Determine the (X, Y) coordinate at the center of the cell enclosing the given text.  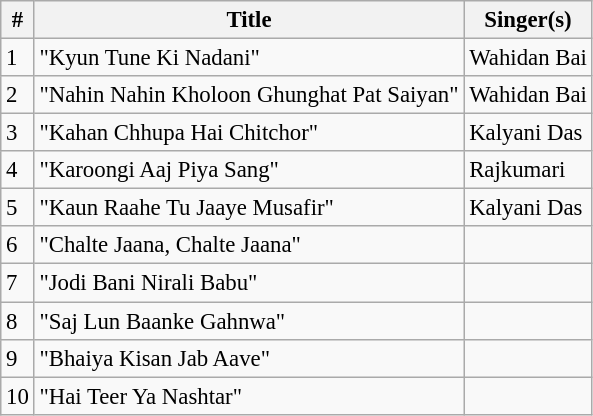
3 (18, 133)
"Karoongi Aaj Piya Sang" (249, 170)
"Chalte Jaana, Chalte Jaana" (249, 245)
"Jodi Bani Nirali Babu" (249, 283)
4 (18, 170)
1 (18, 58)
"Saj Lun Baanke Gahnwa" (249, 321)
Title (249, 20)
"Nahin Nahin Kholoon Ghunghat Pat Saiyan" (249, 95)
9 (18, 358)
"Hai Teer Ya Nashtar" (249, 396)
Singer(s) (528, 20)
5 (18, 208)
7 (18, 283)
2 (18, 95)
"Kyun Tune Ki Nadani" (249, 58)
6 (18, 245)
"Bhaiya Kisan Jab Aave" (249, 358)
10 (18, 396)
8 (18, 321)
"Kaun Raahe Tu Jaaye Musafir" (249, 208)
"Kahan Chhupa Hai Chitchor" (249, 133)
# (18, 20)
Rajkumari (528, 170)
